For the text-containing cell, return its midpoint in (X, Y) coordinate format. 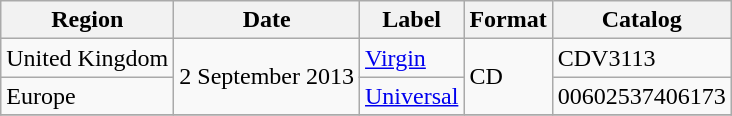
Universal (412, 96)
Format (508, 20)
Catalog (642, 20)
00602537406173 (642, 96)
United Kingdom (88, 58)
CDV3113 (642, 58)
Europe (88, 96)
CD (508, 77)
2 September 2013 (267, 77)
Region (88, 20)
Label (412, 20)
Date (267, 20)
Virgin (412, 58)
